Extract the [x, y] coordinate from the center of the cell holding the provided text.  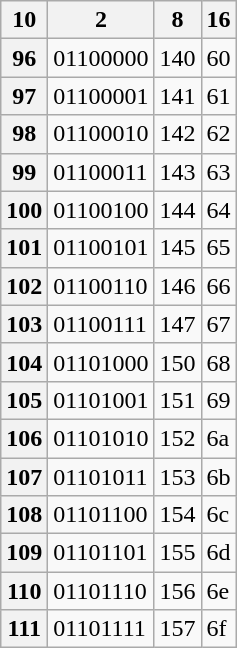
104 [24, 362]
143 [178, 172]
157 [178, 629]
16 [218, 20]
97 [24, 96]
6b [218, 477]
01100001 [101, 96]
61 [218, 96]
6a [218, 438]
01100010 [101, 134]
01101101 [101, 553]
01100110 [101, 286]
102 [24, 286]
01100000 [101, 58]
140 [178, 58]
142 [178, 134]
156 [178, 591]
154 [178, 515]
153 [178, 477]
151 [178, 400]
108 [24, 515]
146 [178, 286]
01101010 [101, 438]
68 [218, 362]
2 [101, 20]
63 [218, 172]
01101000 [101, 362]
152 [178, 438]
65 [218, 248]
01101110 [101, 591]
147 [178, 324]
69 [218, 400]
6f [218, 629]
10 [24, 20]
66 [218, 286]
01101011 [101, 477]
64 [218, 210]
155 [178, 553]
60 [218, 58]
110 [24, 591]
105 [24, 400]
01100111 [101, 324]
96 [24, 58]
99 [24, 172]
6e [218, 591]
98 [24, 134]
101 [24, 248]
6d [218, 553]
100 [24, 210]
106 [24, 438]
141 [178, 96]
62 [218, 134]
01100011 [101, 172]
145 [178, 248]
01100100 [101, 210]
144 [178, 210]
109 [24, 553]
6c [218, 515]
103 [24, 324]
01101001 [101, 400]
150 [178, 362]
111 [24, 629]
01101111 [101, 629]
107 [24, 477]
8 [178, 20]
01101100 [101, 515]
01100101 [101, 248]
67 [218, 324]
